Detect which cell encompasses the target text, then output its (x, y) center coordinate. 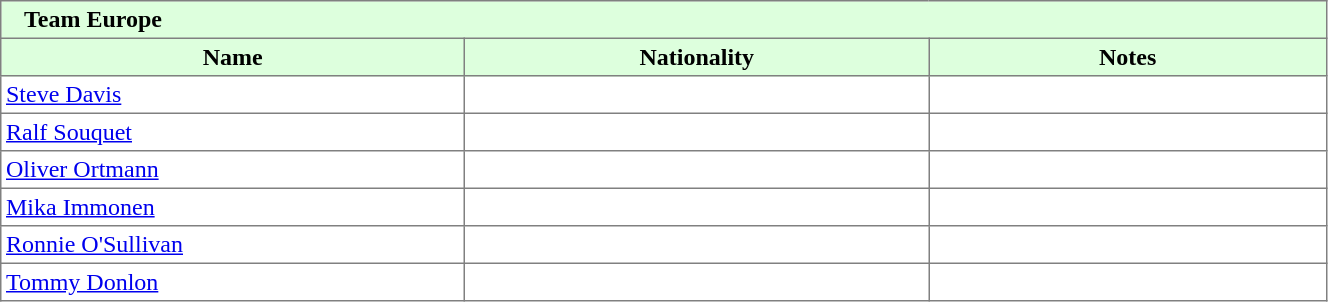
Notes (1128, 57)
Mika Immonen (233, 207)
Name (233, 57)
Steve Davis (233, 95)
Ralf Souquet (233, 132)
Oliver Ortmann (233, 170)
Nationality (697, 57)
Tommy Donlon (233, 282)
Ronnie O'Sullivan (233, 245)
Team Europe (664, 20)
